Identify which cell holds the provided text, then report its (X, Y) central coordinate. 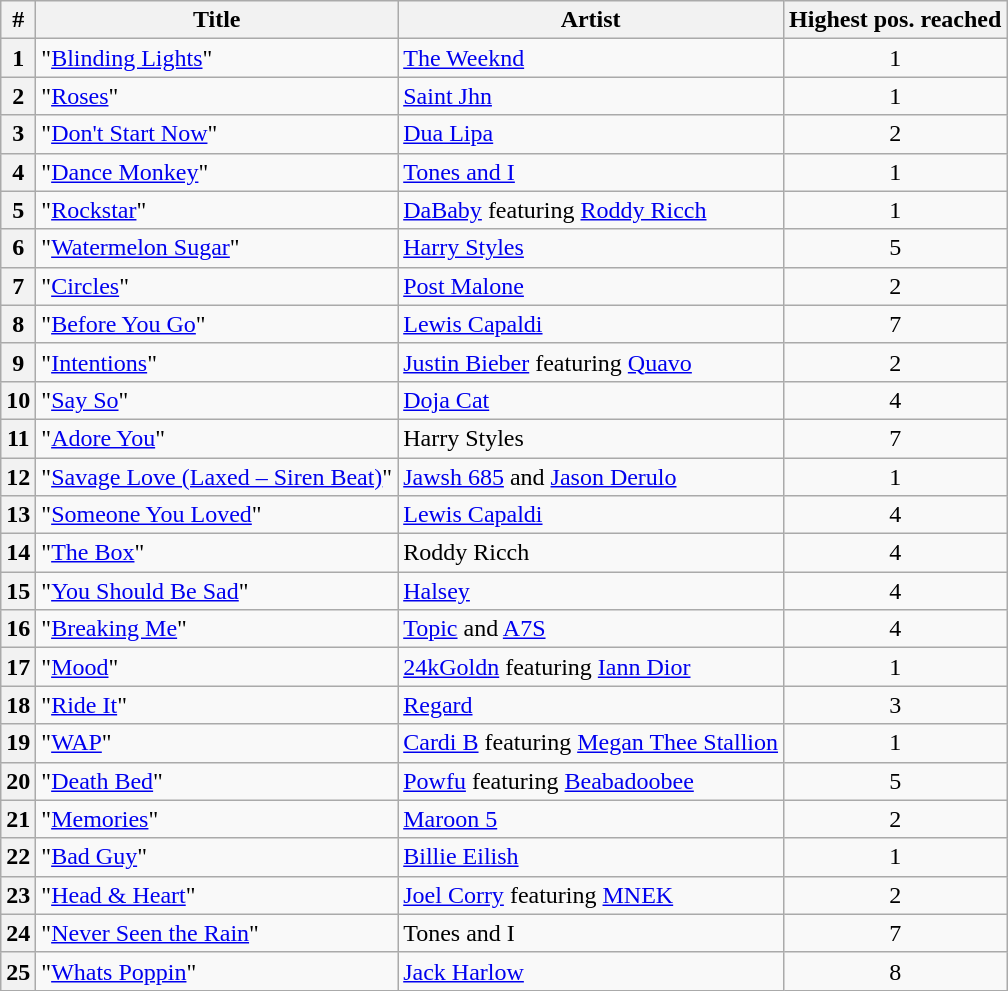
15 (18, 591)
"Death Bed" (217, 781)
"WAP" (217, 743)
Maroon 5 (591, 819)
24kGoldn featuring Iann Dior (591, 667)
Jawsh 685 and Jason Derulo (591, 477)
"Someone You Loved" (217, 515)
"Whats Poppin" (217, 971)
"Say So" (217, 400)
Regard (591, 705)
Saint Jhn (591, 96)
Cardi B featuring Megan Thee Stallion (591, 743)
13 (18, 515)
6 (18, 248)
"Blinding Lights" (217, 58)
23 (18, 895)
The Weeknd (591, 58)
24 (18, 933)
Billie Eilish (591, 857)
"Bad Guy" (217, 857)
Joel Corry featuring MNEK (591, 895)
"Memories" (217, 819)
"Watermelon Sugar" (217, 248)
"Circles" (217, 286)
"Dance Monkey" (217, 172)
"The Box" (217, 553)
"Rockstar" (217, 210)
Doja Cat (591, 400)
17 (18, 667)
"You Should Be Sad" (217, 591)
11 (18, 438)
Powfu featuring Beabadoobee (591, 781)
Jack Harlow (591, 971)
9 (18, 362)
"Roses" (217, 96)
"Never Seen the Rain" (217, 933)
25 (18, 971)
10 (18, 400)
"Ride It" (217, 705)
20 (18, 781)
16 (18, 629)
Dua Lipa (591, 134)
14 (18, 553)
Topic and A7S (591, 629)
Halsey (591, 591)
"Breaking Me" (217, 629)
"Don't Start Now" (217, 134)
DaBaby featuring Roddy Ricch (591, 210)
Artist (591, 20)
Post Malone (591, 286)
19 (18, 743)
Roddy Ricch (591, 553)
Title (217, 20)
"Intentions" (217, 362)
"Head & Heart" (217, 895)
"Savage Love (Laxed – Siren Beat)" (217, 477)
12 (18, 477)
"Mood" (217, 667)
# (18, 20)
18 (18, 705)
"Adore You" (217, 438)
21 (18, 819)
22 (18, 857)
"Before You Go" (217, 324)
Justin Bieber featuring Quavo (591, 362)
Highest pos. reached (896, 20)
